Capture the cell that displays the provided text and extract its [X, Y] central coordinate. 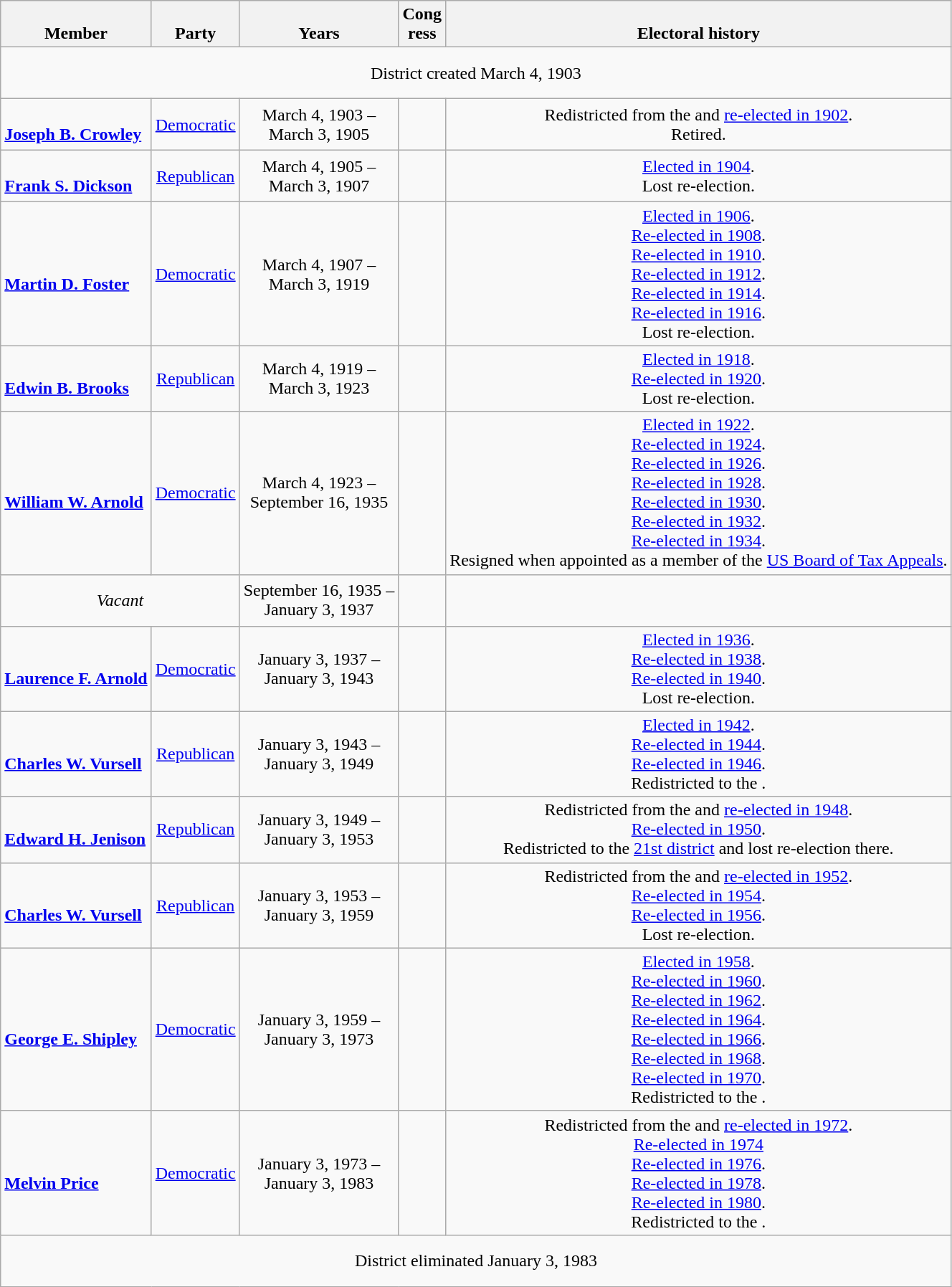
George E. Shipley [76, 1030]
January 3, 1943 – January 3, 1949 [319, 754]
January 3, 1949 – January 3, 1953 [319, 830]
March 4, 1919 – March 3, 1923 [319, 379]
January 3, 1937 – January 3, 1943 [319, 668]
District created March 4, 1903 [476, 73]
Electoral history [698, 24]
March 4, 1907 – March 3, 1919 [319, 274]
Redistricted from the and re-elected in 1952.Re-elected in 1954.Re-elected in 1956.Lost re-election. [698, 905]
Elected in 1906.Re-elected in 1908.Re-elected in 1910.Re-elected in 1912.Re-elected in 1914.Re-elected in 1916.Lost re-election. [698, 274]
Joseph B. Crowley [76, 125]
Redistricted from the and re-elected in 1948.Re-elected in 1950.Redistricted to the 21st district and lost re-election there. [698, 830]
March 4, 1903 – March 3, 1905 [319, 125]
Redistricted from the and re-elected in 1972.Re-elected in 1974Re-elected in 1976.Re-elected in 1978.Re-elected in 1980.Redistricted to the . [698, 1173]
January 3, 1953 –January 3, 1959 [319, 905]
January 3, 1959 – January 3, 1973 [319, 1030]
Congress [422, 24]
March 4, 1905 – March 3, 1907 [319, 176]
Melvin Price [76, 1173]
Elected in 1918.Re-elected in 1920.Lost re-election. [698, 379]
William W. Arnold [76, 493]
Elected in 1942.Re-elected in 1944.Re-elected in 1946.Redistricted to the . [698, 754]
Years [319, 24]
Party [195, 24]
Elected in 1904.Lost re-election. [698, 176]
Martin D. Foster [76, 274]
January 3, 1973 – January 3, 1983 [319, 1173]
Redistricted from the and re-elected in 1902.Retired. [698, 125]
Frank S. Dickson [76, 176]
September 16, 1935 – January 3, 1937 [319, 600]
Edward H. Jenison [76, 830]
Vacant [120, 600]
March 4, 1923 – September 16, 1935 [319, 493]
Laurence F. Arnold [76, 668]
Elected in 1936.Re-elected in 1938.Re-elected in 1940.Lost re-election. [698, 668]
Member [76, 24]
District eliminated January 3, 1983 [476, 1260]
Edwin B. Brooks [76, 379]
